Determine the (X, Y) coordinate at the center of the cell enclosing the given text.  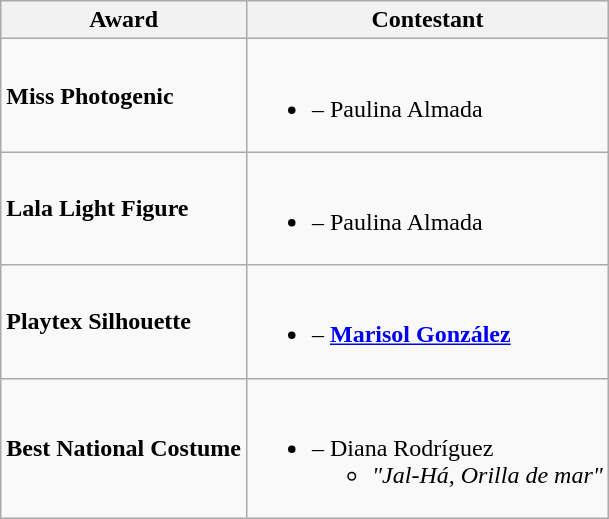
– Diana Rodríguez"Jal-Há, Orilla de mar" (427, 448)
Miss Photogenic (124, 96)
Lala Light Figure (124, 208)
– Marisol González (427, 322)
Award (124, 20)
Playtex Silhouette (124, 322)
Contestant (427, 20)
Best National Costume (124, 448)
